Return the (X, Y) coordinate for the center point of the cell that contains the specified text.  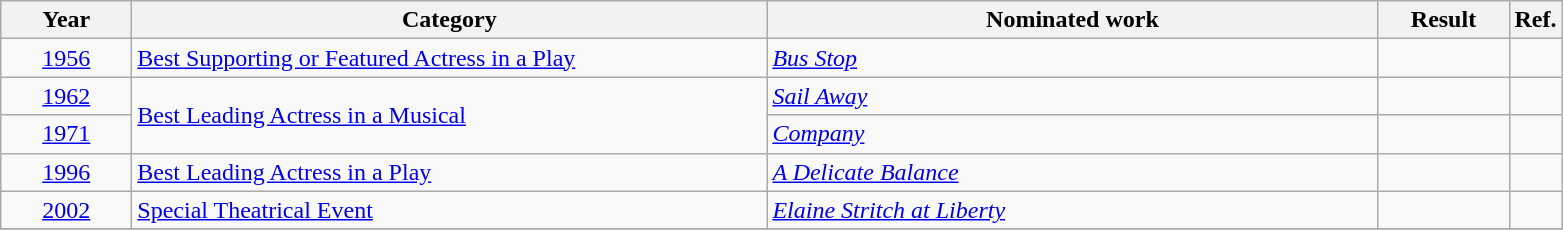
1996 (66, 172)
Ref. (1536, 20)
Nominated work (1072, 20)
Category (450, 20)
1962 (66, 96)
A Delicate Balance (1072, 172)
Sail Away (1072, 96)
Bus Stop (1072, 58)
Elaine Stritch at Liberty (1072, 210)
Company (1072, 134)
1971 (66, 134)
Best Leading Actress in a Play (450, 172)
2002 (66, 210)
1956 (66, 58)
Year (66, 20)
Result (1444, 20)
Best Leading Actress in a Musical (450, 115)
Best Supporting or Featured Actress in a Play (450, 58)
Special Theatrical Event (450, 210)
